Search for the cell housing the specified text and yield its (x, y) center coordinate. 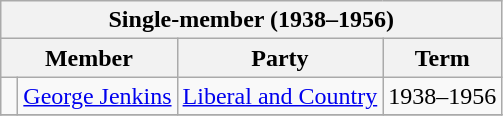
Party (280, 58)
George Jenkins (98, 96)
Single-member (1938–1956) (252, 20)
Member (89, 58)
1938–1956 (442, 96)
Term (442, 58)
Liberal and Country (280, 96)
